Find where the given text appears and provide that cell's center as [x, y] coordinate. 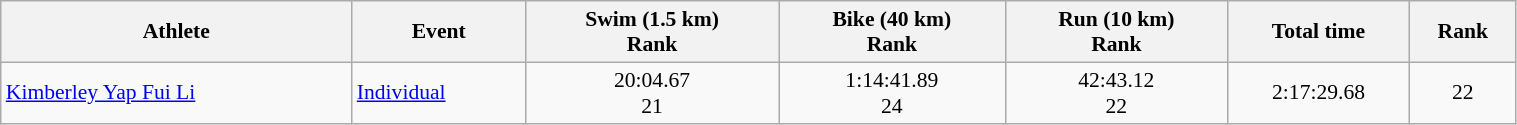
22 [1464, 92]
Total time [1319, 32]
Bike (40 km)Rank [892, 32]
Swim (1.5 km)Rank [652, 32]
Individual [439, 92]
Rank [1464, 32]
Run (10 km)Rank [1116, 32]
Kimberley Yap Fui Li [176, 92]
2:17:29.68 [1319, 92]
Athlete [176, 32]
42:43.1222 [1116, 92]
Event [439, 32]
20:04.6721 [652, 92]
1:14:41.8924 [892, 92]
